Scan for the cell matching the given text and deliver its (x, y) coordinate at center. 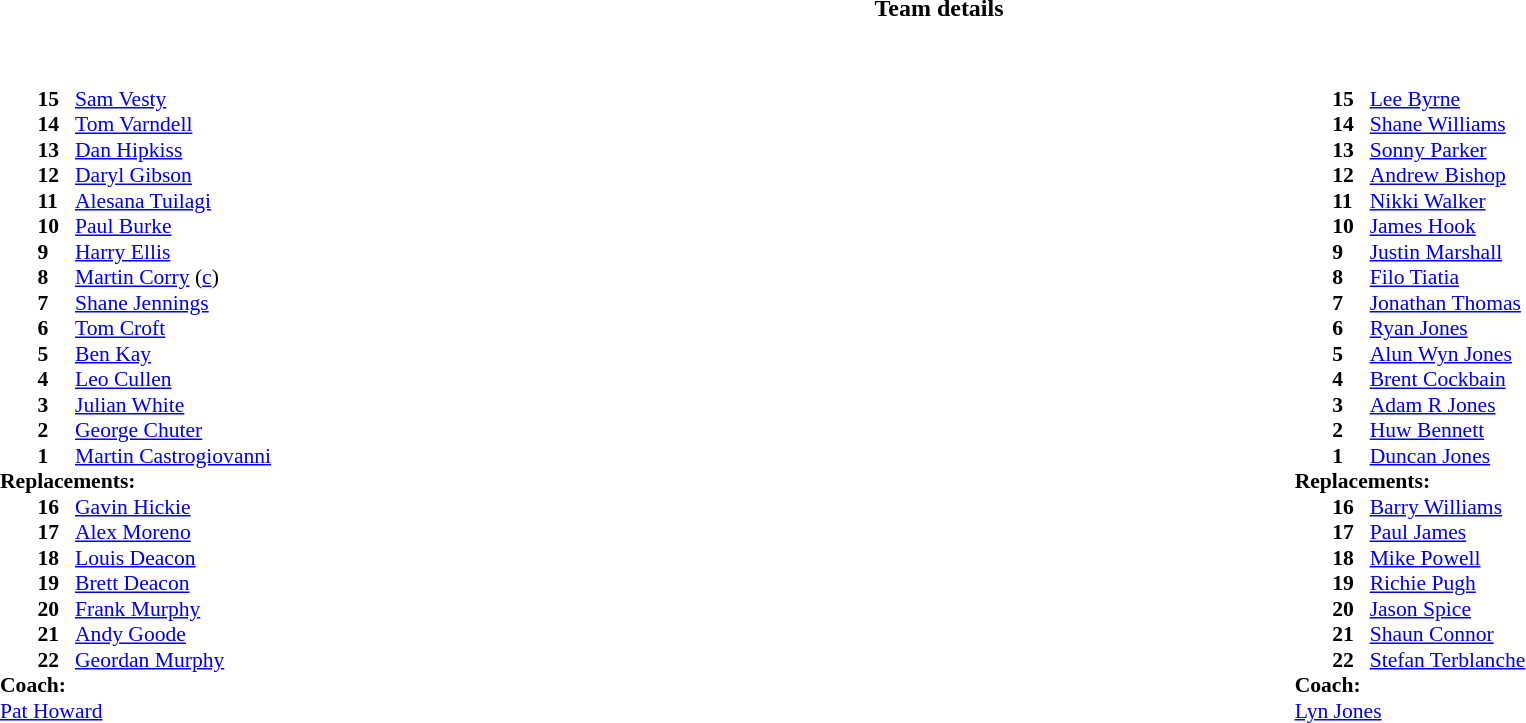
Harry Ellis (173, 252)
Sonny Parker (1448, 150)
Geordan Murphy (173, 660)
Ben Kay (173, 354)
Adam R Jones (1448, 405)
Shane Jennings (173, 303)
Andrew Bishop (1448, 175)
Jonathan Thomas (1448, 303)
Brett Deacon (173, 583)
Gavin Hickie (173, 507)
Andy Goode (173, 635)
Shaun Connor (1448, 635)
Filo Tiatia (1448, 277)
Stefan Terblanche (1448, 660)
Huw Bennett (1448, 431)
Brent Cockbain (1448, 379)
Leo Cullen (173, 379)
Paul James (1448, 533)
Barry Williams (1448, 507)
Tom Croft (173, 329)
Nikki Walker (1448, 201)
James Hook (1448, 227)
Daryl Gibson (173, 175)
Martin Castrogiovanni (173, 456)
Frank Murphy (173, 609)
Martin Corry (c) (173, 277)
Duncan Jones (1448, 456)
George Chuter (173, 431)
Justin Marshall (1448, 252)
Julian White (173, 405)
Tom Varndell (173, 125)
Shane Williams (1448, 125)
Sam Vesty (173, 99)
Paul Burke (173, 227)
Lee Byrne (1448, 99)
Richie Pugh (1448, 583)
Alex Moreno (173, 533)
Alun Wyn Jones (1448, 354)
Alesana Tuilagi (173, 201)
Mike Powell (1448, 558)
Jason Spice (1448, 609)
Dan Hipkiss (173, 150)
Louis Deacon (173, 558)
Ryan Jones (1448, 329)
